Determine the (x, y) coordinate at the center of the cell enclosing the given text.  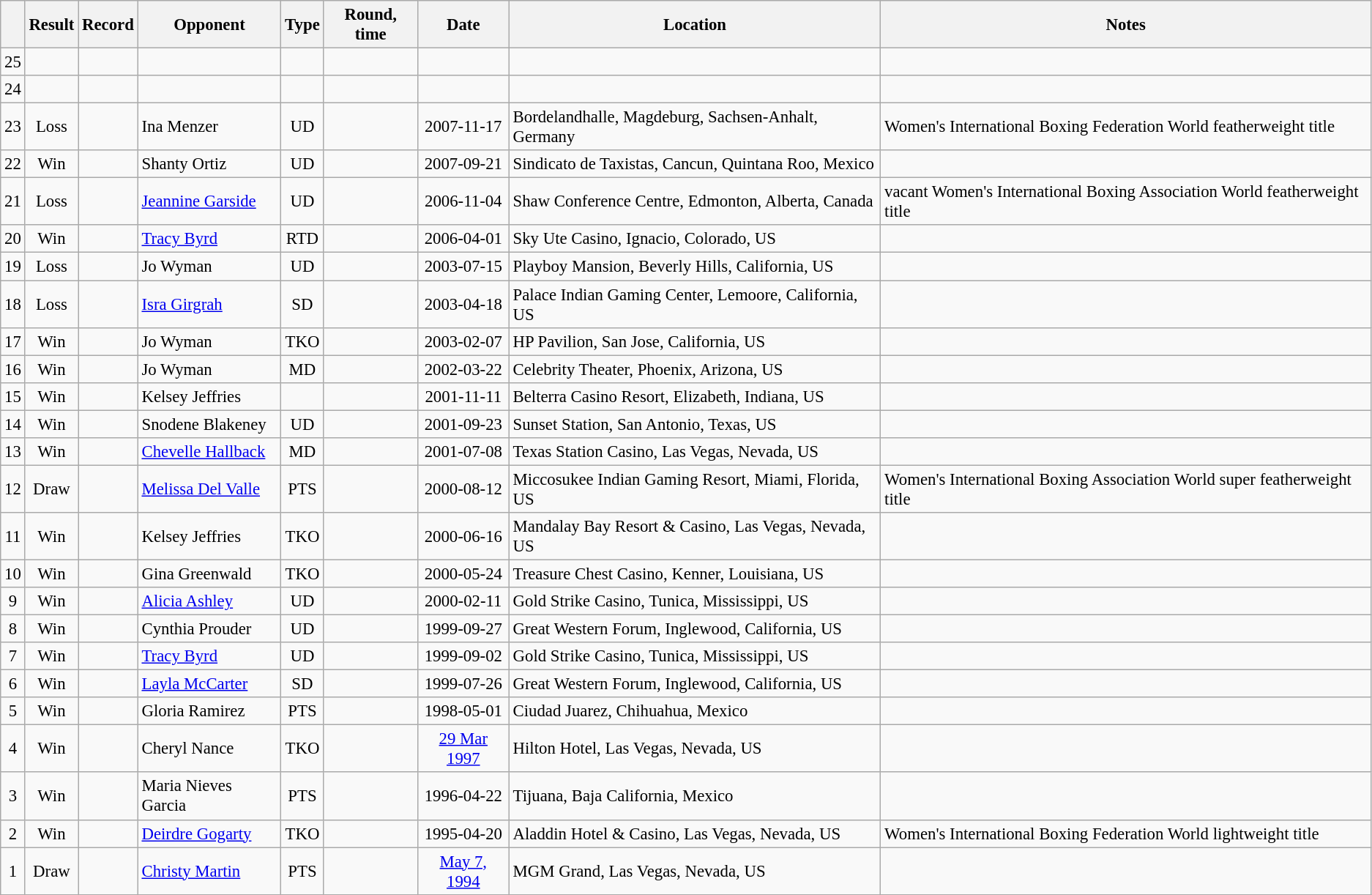
4 (13, 749)
29 Mar 1997 (463, 749)
2000-08-12 (463, 489)
Women's International Boxing Federation World lightweight title (1126, 833)
Aladdin Hotel & Casino, Las Vegas, Nevada, US (695, 833)
Miccosukee Indian Gaming Resort, Miami, Florida, US (695, 489)
Women's International Boxing Association World super featherweight title (1126, 489)
2003-02-07 (463, 341)
Gloria Ramirez (209, 711)
Ina Menzer (209, 127)
HP Pavilion, San Jose, California, US (695, 341)
22 (13, 164)
Maria Nieves Garcia (209, 797)
Sky Ute Casino, Ignacio, Colorado, US (695, 239)
RTD (302, 239)
2003-04-18 (463, 305)
16 (13, 369)
Record (108, 25)
Round, time (370, 25)
1998-05-01 (463, 711)
Shanty Ortiz (209, 164)
11 (13, 536)
Ciudad Juarez, Chihuahua, Mexico (695, 711)
14 (13, 424)
2003-07-15 (463, 267)
Tijuana, Baja California, Mexico (695, 797)
12 (13, 489)
Location (695, 25)
Playboy Mansion, Beverly Hills, California, US (695, 267)
17 (13, 341)
Type (302, 25)
Notes (1126, 25)
2007-11-17 (463, 127)
1999-09-27 (463, 629)
6 (13, 684)
Texas Station Casino, Las Vegas, Nevada, US (695, 452)
10 (13, 573)
25 (13, 62)
Shaw Conference Centre, Edmonton, Alberta, Canada (695, 202)
18 (13, 305)
21 (13, 202)
Deirdre Gogarty (209, 833)
20 (13, 239)
1 (13, 872)
2001-11-11 (463, 396)
Mandalay Bay Resort & Casino, Las Vegas, Nevada, US (695, 536)
15 (13, 396)
Celebrity Theater, Phoenix, Arizona, US (695, 369)
2002-03-22 (463, 369)
Hilton Hotel, Las Vegas, Nevada, US (695, 749)
Layla McCarter (209, 684)
8 (13, 629)
May 7, 1994 (463, 872)
Result (51, 25)
Gina Greenwald (209, 573)
Alicia Ashley (209, 601)
2006-04-01 (463, 239)
Snodene Blakeney (209, 424)
Cynthia Prouder (209, 629)
2007-09-21 (463, 164)
Melissa Del Valle (209, 489)
Christy Martin (209, 872)
1995-04-20 (463, 833)
Isra Girgrah (209, 305)
9 (13, 601)
3 (13, 797)
Sunset Station, San Antonio, Texas, US (695, 424)
Sindicato de Taxistas, Cancun, Quintana Roo, Mexico (695, 164)
1999-07-26 (463, 684)
2006-11-04 (463, 202)
1996-04-22 (463, 797)
2000-06-16 (463, 536)
Bordelandhalle, Magdeburg, Sachsen-Anhalt, Germany (695, 127)
13 (13, 452)
MGM Grand, Las Vegas, Nevada, US (695, 872)
2001-09-23 (463, 424)
7 (13, 656)
1999-09-02 (463, 656)
Treasure Chest Casino, Kenner, Louisiana, US (695, 573)
5 (13, 711)
vacant Women's International Boxing Association World featherweight title (1126, 202)
Opponent (209, 25)
24 (13, 89)
2001-07-08 (463, 452)
2000-02-11 (463, 601)
Chevelle Hallback (209, 452)
Belterra Casino Resort, Elizabeth, Indiana, US (695, 396)
23 (13, 127)
19 (13, 267)
Jeannine Garside (209, 202)
2000-05-24 (463, 573)
Cheryl Nance (209, 749)
Palace Indian Gaming Center, Lemoore, California, US (695, 305)
Date (463, 25)
2 (13, 833)
Women's International Boxing Federation World featherweight title (1126, 127)
